Detect which cell encompasses the target text, then output its (x, y) center coordinate. 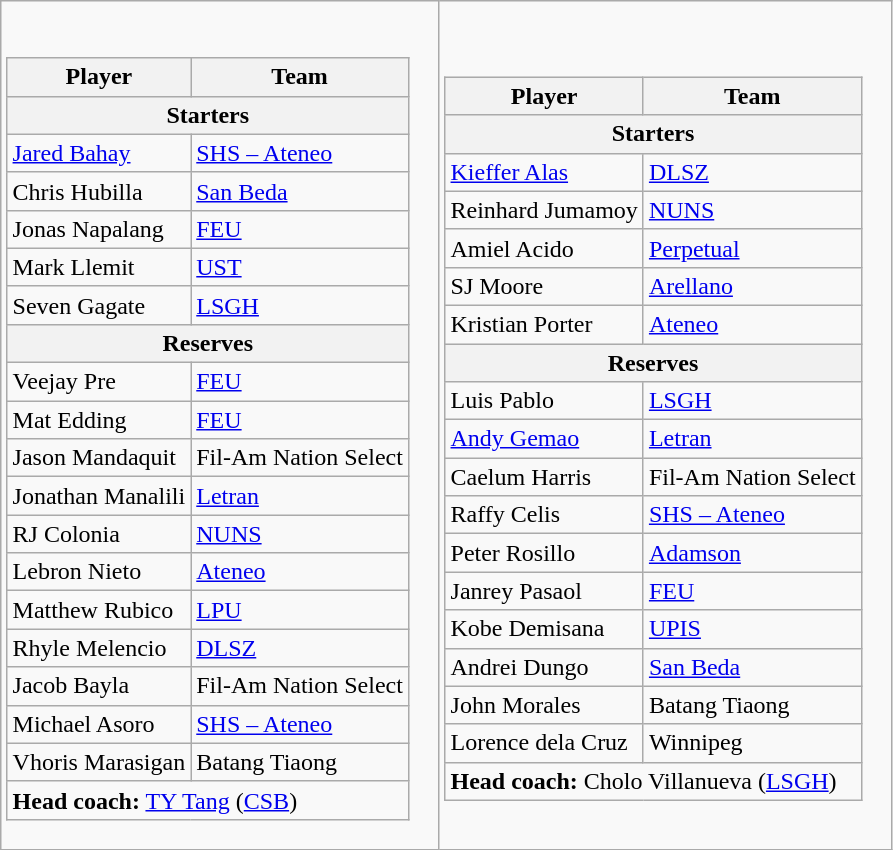
Caelum Harris (544, 477)
Matthew Rubico (99, 610)
Kieffer Alas (544, 172)
Lorence dela Cruz (544, 743)
Adamson (752, 553)
Vhoris Marasigan (99, 762)
Winnipeg (752, 743)
UST (300, 267)
Luis Pablo (544, 401)
Mark Llemit (99, 267)
Kobe Demisana (544, 629)
Raffy Celis (544, 515)
Jonathan Manalili (99, 496)
John Morales (544, 705)
Jonas Napalang (99, 229)
Jason Mandaquit (99, 458)
Andy Gemao (544, 439)
Head coach: TY Tang (CSB) (208, 800)
Lebron Nieto (99, 572)
Head coach: Cholo Villanueva (LSGH) (653, 781)
UPIS (752, 629)
Jared Bahay (99, 153)
Peter Rosillo (544, 553)
Veejay Pre (99, 382)
Rhyle Melencio (99, 648)
RJ Colonia (99, 534)
Seven Gagate (99, 305)
LPU (300, 610)
SJ Moore (544, 286)
Chris Hubilla (99, 191)
Michael Asoro (99, 724)
Kristian Porter (544, 324)
Andrei Dungo (544, 667)
Reinhard Jumamoy (544, 210)
Amiel Acido (544, 248)
Janrey Pasaol (544, 591)
Mat Edding (99, 420)
Perpetual (752, 248)
Jacob Bayla (99, 686)
Arellano (752, 286)
